Output the (x, y) coordinate of the center of the cell containing the given text.  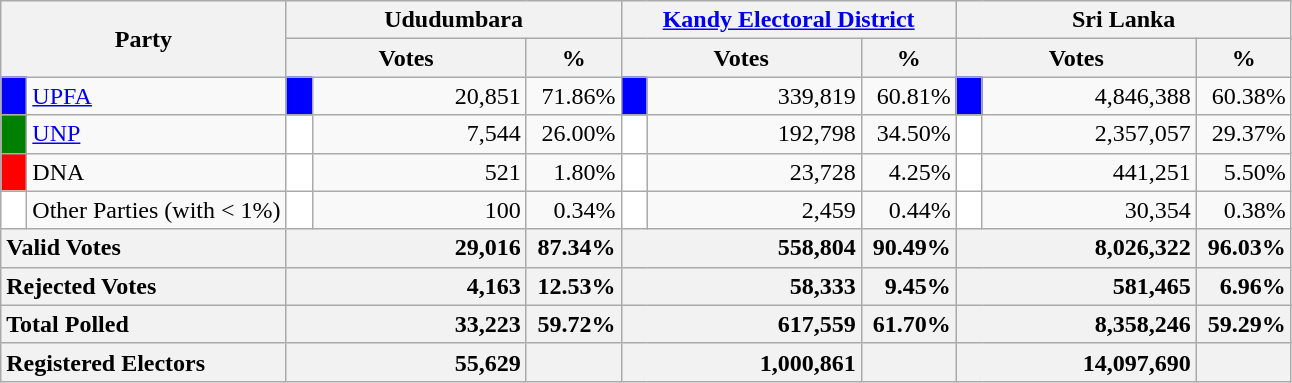
DNA (156, 172)
5.50% (1244, 172)
55,629 (406, 362)
60.81% (908, 96)
2,357,057 (1089, 134)
87.34% (574, 248)
4.25% (908, 172)
2,459 (754, 210)
0.34% (574, 210)
59.29% (1244, 324)
Valid Votes (144, 248)
29.37% (1244, 134)
4,846,388 (1089, 96)
8,026,322 (1076, 248)
617,559 (741, 324)
0.38% (1244, 210)
61.70% (908, 324)
20,851 (419, 96)
Ududumbara (454, 20)
58,333 (741, 286)
Sri Lanka (1124, 20)
Rejected Votes (144, 286)
Kandy Electoral District (788, 20)
29,016 (406, 248)
Party (144, 39)
558,804 (741, 248)
Other Parties (with < 1%) (156, 210)
23,728 (754, 172)
7,544 (419, 134)
14,097,690 (1076, 362)
33,223 (406, 324)
Registered Electors (144, 362)
9.45% (908, 286)
1.80% (574, 172)
90.49% (908, 248)
4,163 (406, 286)
521 (419, 172)
1,000,861 (741, 362)
8,358,246 (1076, 324)
26.00% (574, 134)
0.44% (908, 210)
30,354 (1089, 210)
441,251 (1089, 172)
UPFA (156, 96)
339,819 (754, 96)
581,465 (1076, 286)
100 (419, 210)
UNP (156, 134)
192,798 (754, 134)
Total Polled (144, 324)
96.03% (1244, 248)
59.72% (574, 324)
34.50% (908, 134)
6.96% (1244, 286)
60.38% (1244, 96)
71.86% (574, 96)
12.53% (574, 286)
